Identify which cell holds the provided text, then report its [X, Y] central coordinate. 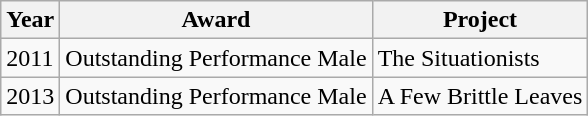
Year [30, 20]
The Situationists [480, 58]
Award [216, 20]
2013 [30, 96]
Project [480, 20]
2011 [30, 58]
A Few Brittle Leaves [480, 96]
